Return [x, y] of the center of cell containing provided text 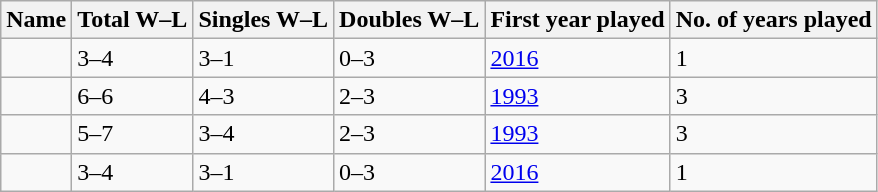
6–6 [132, 96]
First year played [578, 20]
Singles W–L [264, 20]
4–3 [264, 96]
Name [36, 20]
Doubles W–L [410, 20]
5–7 [132, 134]
No. of years played [774, 20]
Total W–L [132, 20]
